Scan for the cell matching the given text and deliver its (x, y) coordinate at center. 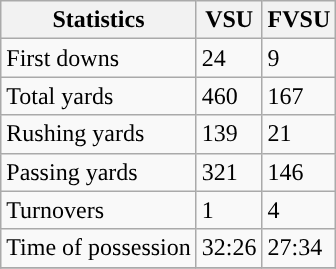
9 (299, 58)
FVSU (299, 20)
Passing yards (99, 172)
139 (229, 134)
Statistics (99, 20)
460 (229, 96)
VSU (229, 20)
First downs (99, 58)
167 (299, 96)
4 (299, 210)
146 (299, 172)
Time of possession (99, 248)
Total yards (99, 96)
321 (229, 172)
24 (229, 58)
Rushing yards (99, 134)
32:26 (229, 248)
Turnovers (99, 210)
1 (229, 210)
21 (299, 134)
27:34 (299, 248)
